Return the (x, y) coordinate for the center point of the cell that contains the specified text.  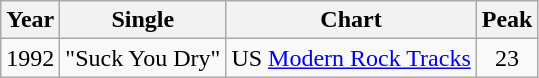
Peak (507, 20)
23 (507, 58)
US Modern Rock Tracks (351, 58)
Chart (351, 20)
1992 (30, 58)
"Suck You Dry" (143, 58)
Single (143, 20)
Year (30, 20)
